Extract the (X, Y) coordinate from the center of the cell holding the provided text.  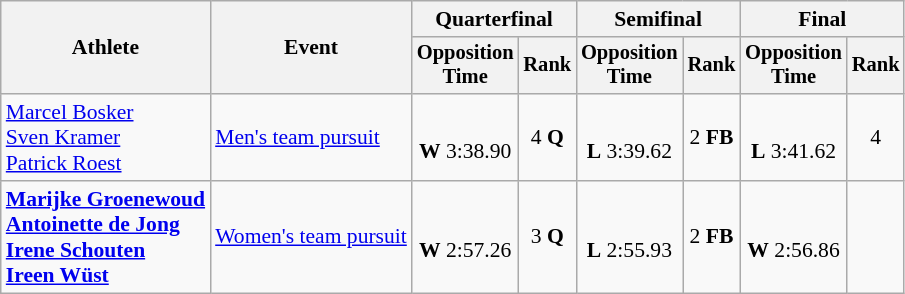
Women's team pursuit (311, 237)
Final (822, 19)
L 2:55.93 (630, 237)
Men's team pursuit (311, 138)
Marcel BoskerSven KramerPatrick Roest (106, 138)
Event (311, 48)
W 2:57.26 (466, 237)
4 Q (547, 138)
W 3:38.90 (466, 138)
L 3:39.62 (630, 138)
Athlete (106, 48)
4 (876, 138)
3 Q (547, 237)
Marijke GroenewoudAntoinette de JongIrene SchoutenIreen Wüst (106, 237)
W 2:56.86 (794, 237)
L 3:41.62 (794, 138)
Semifinal (658, 19)
Quarterfinal (494, 19)
